Identify which cell holds the provided text, then report its (x, y) central coordinate. 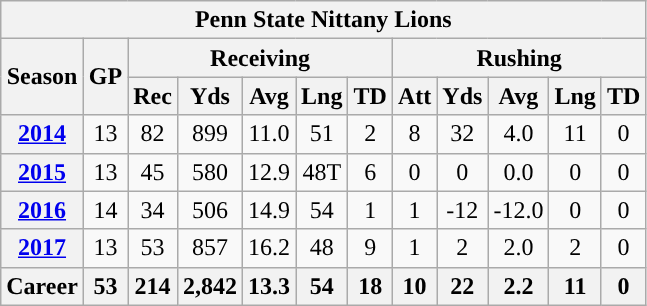
Season (42, 77)
-12.0 (518, 210)
Receiving (260, 58)
2016 (42, 210)
18 (370, 286)
580 (210, 172)
16.2 (268, 248)
214 (153, 286)
8 (414, 134)
22 (462, 286)
13.3 (268, 286)
2.0 (518, 248)
12.9 (268, 172)
Career (42, 286)
Att (414, 96)
11.0 (268, 134)
9 (370, 248)
2.2 (518, 286)
14 (105, 210)
10 (414, 286)
Penn State Nittany Lions (324, 20)
-12 (462, 210)
14.9 (268, 210)
Rec (153, 96)
Rushing (518, 58)
2,842 (210, 286)
GP (105, 77)
506 (210, 210)
32 (462, 134)
2014 (42, 134)
6 (370, 172)
48 (322, 248)
857 (210, 248)
34 (153, 210)
0.0 (518, 172)
2017 (42, 248)
51 (322, 134)
4.0 (518, 134)
82 (153, 134)
2015 (42, 172)
48T (322, 172)
899 (210, 134)
45 (153, 172)
